Locate the cell with the specified text and output its [X, Y] center coordinate. 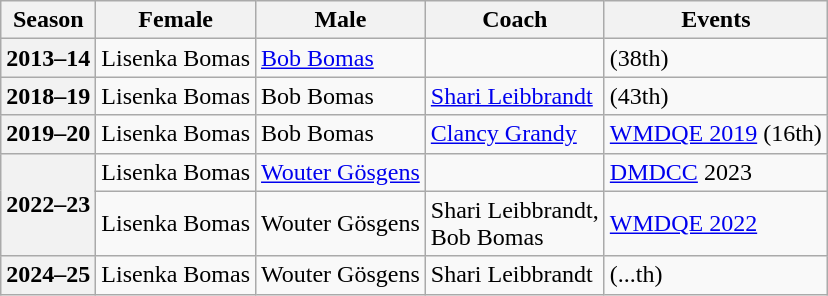
2018–19 [48, 96]
2024–25 [48, 275]
Coach [514, 20]
WMDQE 2022 [716, 224]
Events [716, 20]
2019–20 [48, 134]
(...th) [716, 275]
2022–23 [48, 204]
Clancy Grandy [514, 134]
Female [176, 20]
DMDCC 2023 [716, 172]
2013–14 [48, 58]
Shari Leibbrandt,Bob Bomas [514, 224]
Male [341, 20]
(43th) [716, 96]
Season [48, 20]
(38th) [716, 58]
WMDQE 2019 (16th) [716, 134]
